Detect which cell encompasses the target text, then output its [x, y] center coordinate. 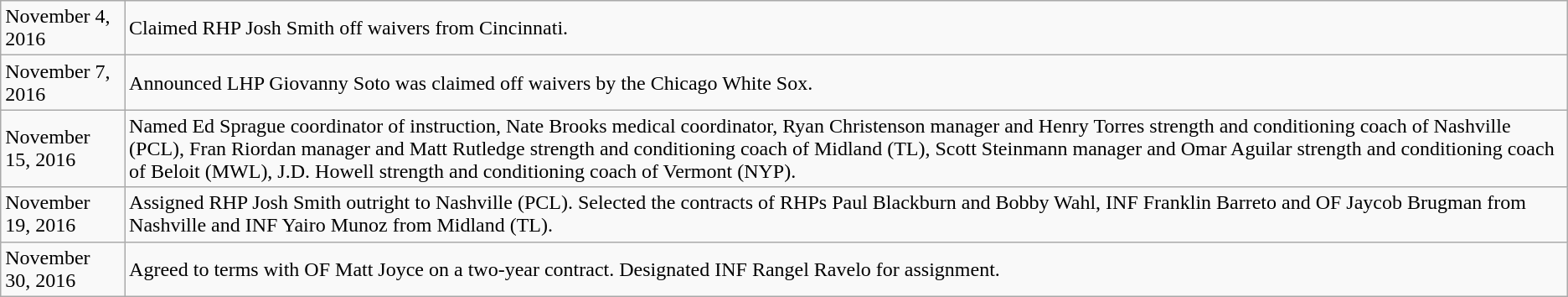
November 15, 2016 [63, 148]
Agreed to terms with OF Matt Joyce on a two-year contract. Designated INF Rangel Ravelo for assignment. [846, 268]
Announced LHP Giovanny Soto was claimed off waivers by the Chicago White Sox. [846, 82]
November 19, 2016 [63, 215]
November 7, 2016 [63, 82]
Claimed RHP Josh Smith off waivers from Cincinnati. [846, 29]
November 30, 2016 [63, 268]
November 4, 2016 [63, 29]
